For the text-containing cell, return its midpoint in (X, Y) coordinate format. 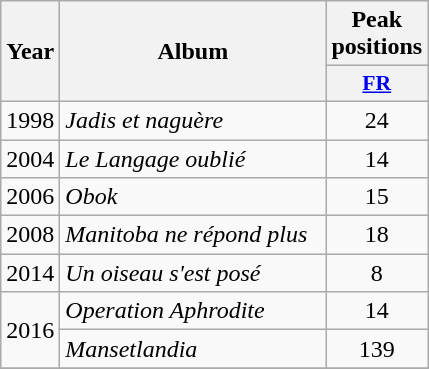
FR (377, 84)
Le Langage oublié (193, 159)
24 (377, 120)
2006 (30, 197)
Un oiseau s'est posé (193, 273)
Album (193, 52)
15 (377, 197)
Operation Aphrodite (193, 311)
2014 (30, 273)
Jadis et naguère (193, 120)
8 (377, 273)
2008 (30, 235)
2016 (30, 330)
18 (377, 235)
Mansetlandia (193, 349)
Obok (193, 197)
Peak positions (377, 34)
Manitoba ne répond plus (193, 235)
Year (30, 52)
139 (377, 349)
2004 (30, 159)
1998 (30, 120)
